Determine the [x, y] coordinate at the center of the cell enclosing the given text.  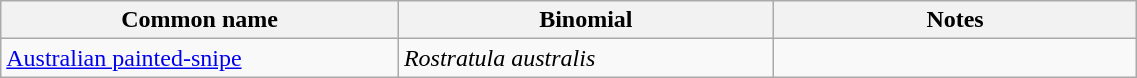
Australian painted-snipe [200, 58]
Common name [200, 20]
Binomial [586, 20]
Rostratula australis [586, 58]
Notes [955, 20]
